Identify which cell holds the provided text, then report its (x, y) central coordinate. 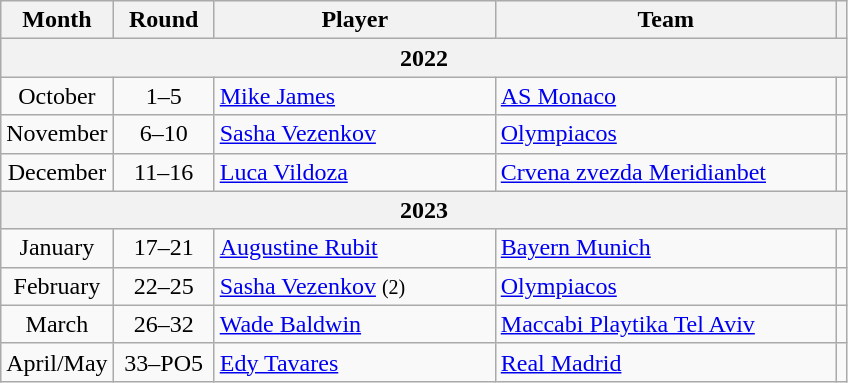
Player (354, 20)
October (57, 96)
Maccabi Playtika Tel Aviv (666, 324)
2022 (424, 58)
Team (666, 20)
1–5 (164, 96)
March (57, 324)
2023 (424, 210)
Mike James (354, 96)
Sasha Vezenkov (354, 134)
Luca Vildoza (354, 172)
11–16 (164, 172)
Sasha Vezenkov (2) (354, 286)
Bayern Munich (666, 248)
AS Monaco (666, 96)
Real Madrid (666, 362)
6–10 (164, 134)
Crvena zvezda Meridianbet (666, 172)
33–PO5 (164, 362)
17–21 (164, 248)
February (57, 286)
Edy Tavares (354, 362)
April/May (57, 362)
Wade Baldwin (354, 324)
December (57, 172)
Augustine Rubit (354, 248)
22–25 (164, 286)
January (57, 248)
November (57, 134)
Month (57, 20)
Round (164, 20)
26–32 (164, 324)
